Output the (X, Y) coordinate of the center of the cell containing the given text.  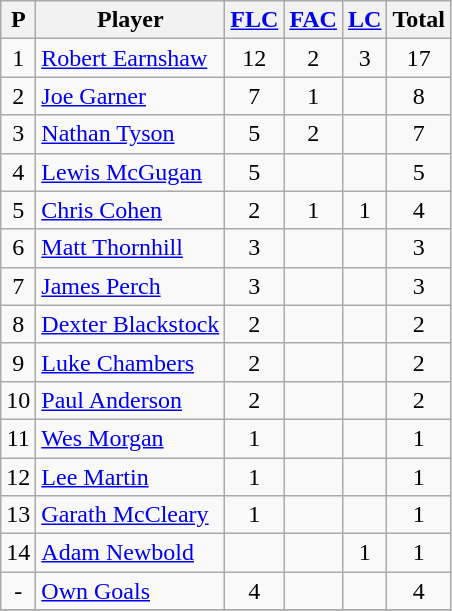
Dexter Blackstock (130, 324)
P (18, 20)
Player (130, 20)
Chris Cohen (130, 210)
Garath McCleary (130, 515)
9 (18, 362)
Nathan Tyson (130, 134)
Joe Garner (130, 96)
Wes Morgan (130, 438)
Paul Anderson (130, 400)
6 (18, 248)
Lewis McGugan (130, 172)
Adam Newbold (130, 553)
Total (419, 20)
LC (364, 20)
10 (18, 400)
Own Goals (130, 591)
Lee Martin (130, 477)
Matt Thornhill (130, 248)
13 (18, 515)
- (18, 591)
Luke Chambers (130, 362)
17 (419, 58)
14 (18, 553)
James Perch (130, 286)
FLC (254, 20)
Robert Earnshaw (130, 58)
FAC (314, 20)
11 (18, 438)
